Extract the [X, Y] coordinate from the center of the cell holding the provided text.  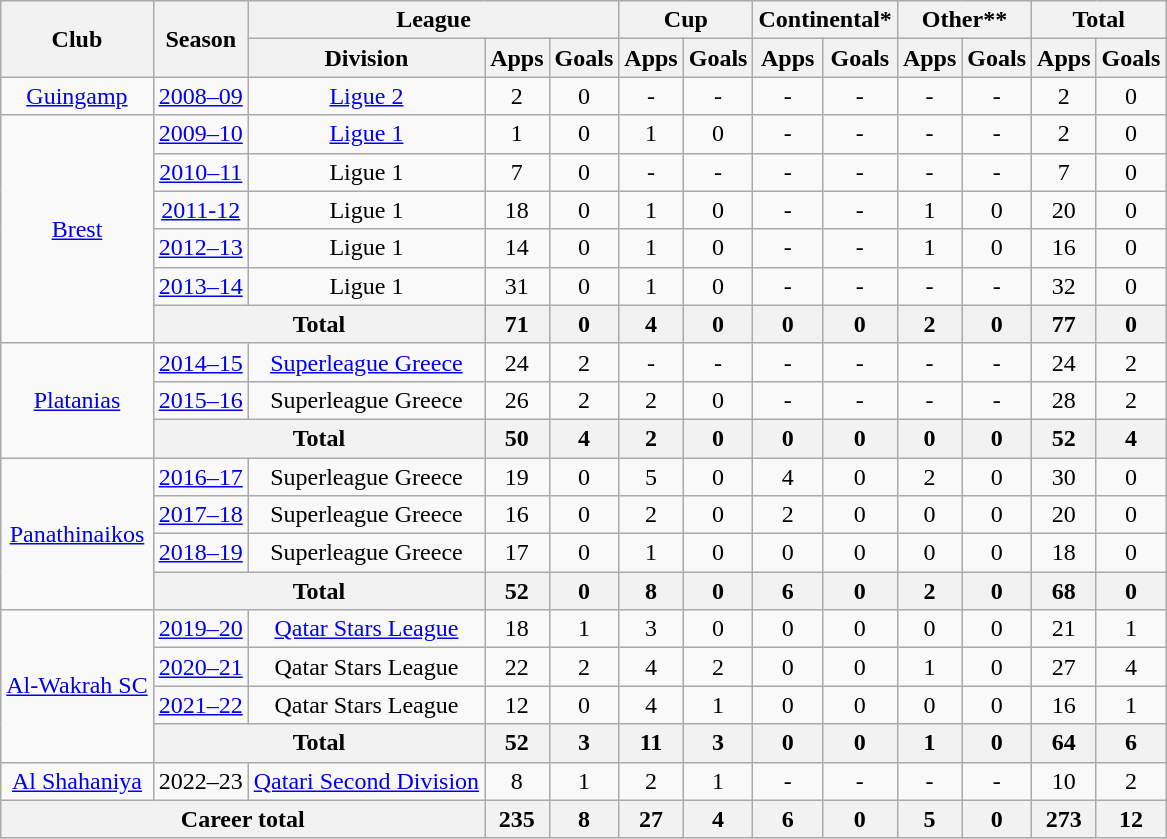
2021–22 [200, 705]
14 [517, 248]
2020–21 [200, 667]
10 [1064, 781]
71 [517, 324]
19 [517, 477]
11 [651, 743]
31 [517, 286]
2011-12 [200, 210]
2022–23 [200, 781]
17 [517, 553]
32 [1064, 286]
273 [1064, 819]
Continental* [825, 20]
Panathinaikos [77, 534]
Al Shahaniya [77, 781]
Al-Wakrah SC [77, 686]
Platanias [77, 400]
2009–10 [200, 134]
64 [1064, 743]
Guingamp [77, 96]
Brest [77, 229]
2010–11 [200, 172]
2017–18 [200, 515]
League [434, 20]
2015–16 [200, 400]
2019–20 [200, 629]
Other** [964, 20]
Cup [686, 20]
Career total [243, 819]
2012–13 [200, 248]
235 [517, 819]
26 [517, 400]
2013–14 [200, 286]
2014–15 [200, 362]
77 [1064, 324]
Ligue 2 [366, 96]
50 [517, 438]
22 [517, 667]
2008–09 [200, 96]
Club [77, 39]
68 [1064, 591]
21 [1064, 629]
2018–19 [200, 553]
Division [366, 58]
Qatari Second Division [366, 781]
Season [200, 39]
28 [1064, 400]
30 [1064, 477]
2016–17 [200, 477]
